Search for the cell housing the specified text and yield its (X, Y) center coordinate. 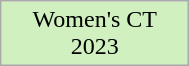
Women's CT 2023 (95, 34)
